Search for the cell housing the specified text and yield its (X, Y) center coordinate. 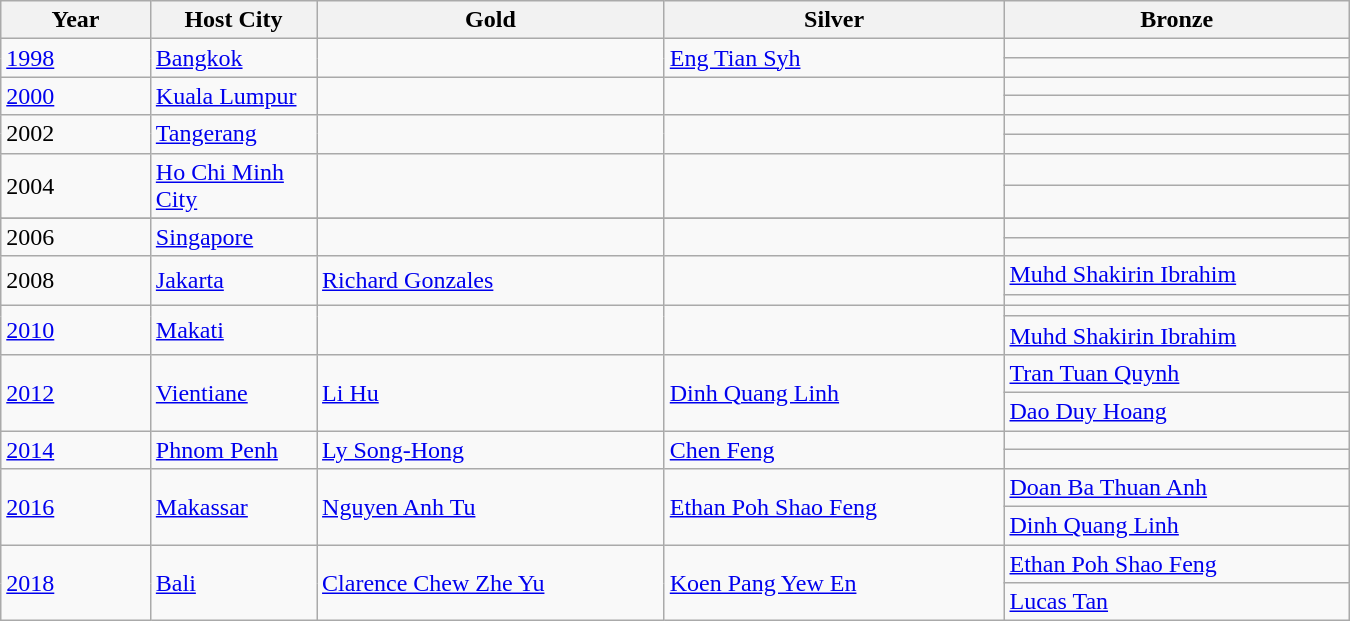
Tran Tuan Quynh (1176, 373)
Lucas Tan (1176, 602)
Clarence Chew Zhe Yu (491, 583)
Host City (233, 20)
2002 (76, 134)
Dao Duy Hoang (1176, 411)
Year (76, 20)
Bali (233, 583)
Jakarta (233, 280)
2012 (76, 392)
Singapore (233, 237)
Vientiane (233, 392)
2016 (76, 507)
2000 (76, 96)
Makassar (233, 507)
Kuala Lumpur (233, 96)
Bronze (1176, 20)
Doan Ba Thuan Anh (1176, 488)
Tangerang (233, 134)
Ly Song-Hong (491, 449)
Li Hu (491, 392)
2004 (76, 186)
2014 (76, 449)
Nguyen Anh Tu (491, 507)
Ho Chi Minh City (233, 186)
Gold (491, 20)
2010 (76, 330)
Phnom Penh (233, 449)
2006 (76, 237)
Silver (834, 20)
Richard Gonzales (491, 280)
Koen Pang Yew En (834, 583)
Bangkok (233, 58)
2018 (76, 583)
Chen Feng (834, 449)
Makati (233, 330)
1998 (76, 58)
Eng Tian Syh (834, 58)
2008 (76, 280)
